Determine the (X, Y) coordinate at the center of the cell enclosing the given text.  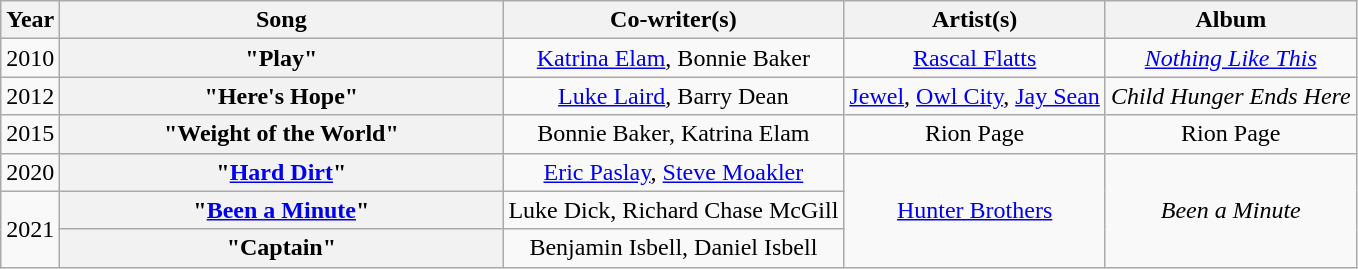
Co-writer(s) (674, 20)
Luke Laird, Barry Dean (674, 96)
Benjamin Isbell, Daniel Isbell (674, 248)
"Been a Minute" (282, 210)
Bonnie Baker, Katrina Elam (674, 134)
Hunter Brothers (974, 210)
2012 (30, 96)
Child Hunger Ends Here (1230, 96)
2010 (30, 58)
Song (282, 20)
2020 (30, 172)
Artist(s) (974, 20)
"Hard Dirt" (282, 172)
Been a Minute (1230, 210)
Katrina Elam, Bonnie Baker (674, 58)
Rascal Flatts (974, 58)
Jewel, Owl City, Jay Sean (974, 96)
2021 (30, 229)
"Here's Hope" (282, 96)
Year (30, 20)
Album (1230, 20)
Eric Paslay, Steve Moakler (674, 172)
Luke Dick, Richard Chase McGill (674, 210)
"Captain" (282, 248)
"Weight of the World" (282, 134)
Nothing Like This (1230, 58)
"Play" (282, 58)
2015 (30, 134)
